Find where the given text appears and provide that cell's center as (X, Y) coordinate. 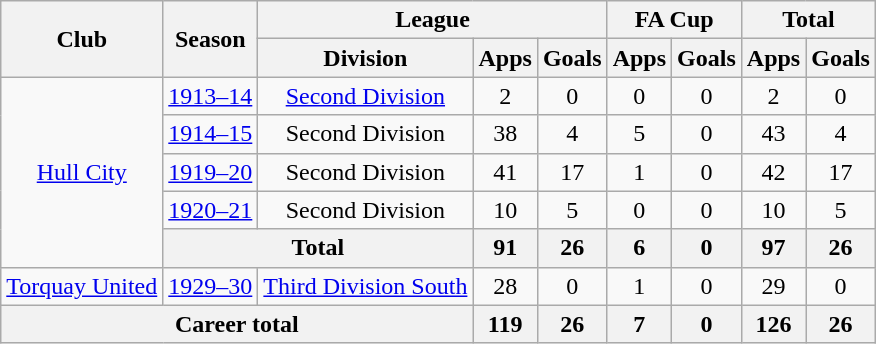
6 (639, 248)
1919–20 (210, 172)
97 (773, 248)
1920–21 (210, 210)
Club (82, 39)
91 (505, 248)
126 (773, 324)
FA Cup (674, 20)
1913–14 (210, 96)
43 (773, 134)
41 (505, 172)
1914–15 (210, 134)
28 (505, 286)
119 (505, 324)
Hull City (82, 172)
1929–30 (210, 286)
Torquay United (82, 286)
League (432, 20)
Season (210, 39)
29 (773, 286)
Third Division South (366, 286)
42 (773, 172)
Division (366, 58)
7 (639, 324)
Career total (237, 324)
38 (505, 134)
